Provide the (x, y) coordinate of the cell's center where the given text is located.  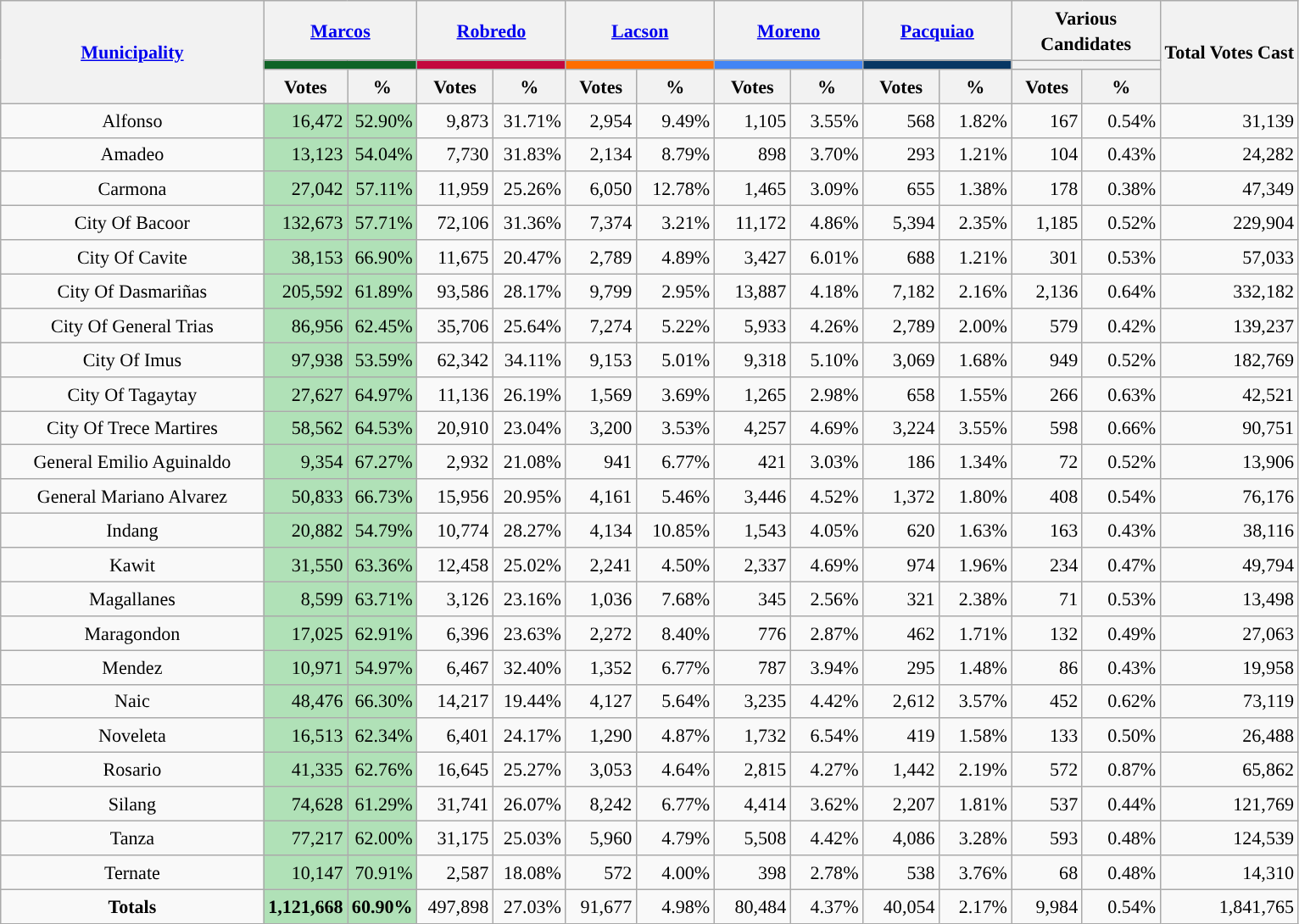
1.34% (975, 462)
1,442 (901, 769)
6,401 (455, 735)
25.64% (529, 325)
27,063 (1229, 632)
5.64% (675, 701)
62.00% (382, 838)
4.86% (826, 222)
City Of Cavite (132, 257)
1.71% (975, 632)
Lacson (639, 30)
66.30% (382, 701)
1,265 (752, 393)
11,959 (455, 188)
2,815 (752, 769)
12.78% (675, 188)
20.95% (529, 496)
General Emilio Aguinaldo (132, 462)
7,374 (600, 222)
65,862 (1229, 769)
City Of Trece Martires (132, 427)
1.82% (975, 120)
Mendez (132, 666)
Indang (132, 530)
266 (1046, 393)
658 (901, 393)
538 (901, 871)
18.08% (529, 871)
3.28% (975, 838)
2,587 (455, 871)
5.22% (675, 325)
2,337 (752, 564)
13,123 (305, 154)
49,794 (1229, 564)
31,139 (1229, 120)
86 (1046, 666)
4.26% (826, 325)
16,645 (455, 769)
27,042 (305, 188)
6,467 (455, 666)
497,898 (455, 906)
Magallanes (132, 598)
62.34% (382, 735)
9.49% (675, 120)
4.37% (826, 906)
133 (1046, 735)
3.69% (675, 393)
321 (901, 598)
178 (1046, 188)
898 (752, 154)
163 (1046, 530)
25.26% (529, 188)
4,086 (901, 838)
66.73% (382, 496)
31,741 (455, 804)
11,136 (455, 393)
25.03% (529, 838)
2.38% (975, 598)
20,882 (305, 530)
3.76% (975, 871)
71 (1046, 598)
2,207 (901, 804)
3.03% (826, 462)
62.76% (382, 769)
Noveleta (132, 735)
23.04% (529, 427)
9,799 (600, 291)
4.64% (675, 769)
1,185 (1046, 222)
Pacquiao (938, 30)
0.49% (1121, 632)
139,237 (1229, 325)
186 (901, 462)
1,465 (752, 188)
38,116 (1229, 530)
76,176 (1229, 496)
42,521 (1229, 393)
2.95% (675, 291)
57,033 (1229, 257)
10.85% (675, 530)
Maragondon (132, 632)
1,841,765 (1229, 906)
Rosario (132, 769)
26.19% (529, 393)
17,025 (305, 632)
63.71% (382, 598)
7.68% (675, 598)
301 (1046, 257)
5.46% (675, 496)
2,136 (1046, 291)
620 (901, 530)
0.50% (1121, 735)
2.78% (826, 871)
9,153 (600, 359)
5.10% (826, 359)
11,172 (752, 222)
11,675 (455, 257)
7,730 (455, 154)
23.63% (529, 632)
2.98% (826, 393)
12,458 (455, 564)
3.53% (675, 427)
6.01% (826, 257)
City Of General Trias (132, 325)
31.36% (529, 222)
4.50% (675, 564)
0.44% (1121, 804)
398 (752, 871)
4,127 (600, 701)
3,053 (600, 769)
1.81% (975, 804)
4.87% (675, 735)
Naic (132, 701)
462 (901, 632)
23.16% (529, 598)
1,543 (752, 530)
41,335 (305, 769)
Total Votes Cast (1229, 51)
54.79% (382, 530)
3.94% (826, 666)
4.05% (826, 530)
4,134 (600, 530)
2,612 (901, 701)
345 (752, 598)
4.18% (826, 291)
3.62% (826, 804)
Alfonso (132, 120)
61.29% (382, 804)
10,147 (305, 871)
1,290 (600, 735)
Totals (132, 906)
4,414 (752, 804)
8.40% (675, 632)
3,224 (901, 427)
34.11% (529, 359)
1.80% (975, 496)
91,677 (600, 906)
1.63% (975, 530)
452 (1046, 701)
974 (901, 564)
93,586 (455, 291)
14,217 (455, 701)
67.27% (382, 462)
Kawit (132, 564)
421 (752, 462)
408 (1046, 496)
15,956 (455, 496)
4.52% (826, 496)
52.90% (382, 120)
3,126 (455, 598)
0.62% (1121, 701)
10,971 (305, 666)
5,394 (901, 222)
13,498 (1229, 598)
2.00% (975, 325)
47,349 (1229, 188)
60.90% (382, 906)
6,396 (455, 632)
295 (901, 666)
28.17% (529, 291)
77,217 (305, 838)
70.91% (382, 871)
124,539 (1229, 838)
38,153 (305, 257)
Various Candidates (1085, 30)
19,958 (1229, 666)
7,274 (600, 325)
27,627 (305, 393)
7,182 (901, 291)
Carmona (132, 188)
229,904 (1229, 222)
9,984 (1046, 906)
0.42% (1121, 325)
City Of Tagaytay (132, 393)
0.47% (1121, 564)
121,769 (1229, 804)
2.87% (826, 632)
63.36% (382, 564)
2.35% (975, 222)
4,257 (752, 427)
54.97% (382, 666)
9,318 (752, 359)
20.47% (529, 257)
13,887 (752, 291)
31.71% (529, 120)
1,569 (600, 393)
0.63% (1121, 393)
579 (1046, 325)
72 (1046, 462)
293 (901, 154)
4.98% (675, 906)
3.57% (975, 701)
48,476 (305, 701)
332,182 (1229, 291)
568 (901, 120)
8,242 (600, 804)
1,105 (752, 120)
21.08% (529, 462)
54.04% (382, 154)
941 (600, 462)
3,069 (901, 359)
40,054 (901, 906)
25.27% (529, 769)
205,592 (305, 291)
14,310 (1229, 871)
4,161 (600, 496)
57.71% (382, 222)
35,706 (455, 325)
2,241 (600, 564)
Robredo (492, 30)
1,372 (901, 496)
132 (1046, 632)
3,427 (752, 257)
1.48% (975, 666)
26,488 (1229, 735)
2.16% (975, 291)
655 (901, 188)
1,121,668 (305, 906)
74,628 (305, 804)
537 (1046, 804)
132,673 (305, 222)
28.27% (529, 530)
5.01% (675, 359)
62.45% (382, 325)
90,751 (1229, 427)
58,562 (305, 427)
2,932 (455, 462)
4.00% (675, 871)
4.27% (826, 769)
Ternate (132, 871)
25.02% (529, 564)
1,352 (600, 666)
31,550 (305, 564)
0.66% (1121, 427)
787 (752, 666)
10,774 (455, 530)
13,906 (1229, 462)
1.38% (975, 188)
2,954 (600, 120)
1.58% (975, 735)
2.19% (975, 769)
Marcos (341, 30)
8,599 (305, 598)
26.07% (529, 804)
City Of Bacoor (132, 222)
167 (1046, 120)
16,513 (305, 735)
City Of Imus (132, 359)
0.64% (1121, 291)
73,119 (1229, 701)
6.54% (826, 735)
80,484 (752, 906)
24,282 (1229, 154)
6,050 (600, 188)
3.09% (826, 188)
Silang (132, 804)
Tanza (132, 838)
2.17% (975, 906)
104 (1046, 154)
949 (1046, 359)
3,446 (752, 496)
68 (1046, 871)
19.44% (529, 701)
1.55% (975, 393)
2.56% (826, 598)
20,910 (455, 427)
27.03% (529, 906)
50,833 (305, 496)
2,272 (600, 632)
182,769 (1229, 359)
1.96% (975, 564)
3.70% (826, 154)
61.89% (382, 291)
9,873 (455, 120)
53.59% (382, 359)
9,354 (305, 462)
62,342 (455, 359)
32.40% (529, 666)
3.21% (675, 222)
4.89% (675, 257)
419 (901, 735)
688 (901, 257)
0.87% (1121, 769)
2,134 (600, 154)
General Mariano Alvarez (132, 496)
3,235 (752, 701)
86,956 (305, 325)
776 (752, 632)
1,036 (600, 598)
64.97% (382, 393)
97,938 (305, 359)
1.68% (975, 359)
16,472 (305, 120)
31.83% (529, 154)
72,106 (455, 222)
3,200 (600, 427)
234 (1046, 564)
31,175 (455, 838)
1,732 (752, 735)
5,508 (752, 838)
Moreno (789, 30)
64.53% (382, 427)
City Of Dasmariñas (132, 291)
593 (1046, 838)
Municipality (132, 51)
5,933 (752, 325)
5,960 (600, 838)
0.38% (1121, 188)
4.79% (675, 838)
8.79% (675, 154)
24.17% (529, 735)
Amadeo (132, 154)
57.11% (382, 188)
598 (1046, 427)
66.90% (382, 257)
62.91% (382, 632)
